Search for the cell housing the specified text and yield its (x, y) center coordinate. 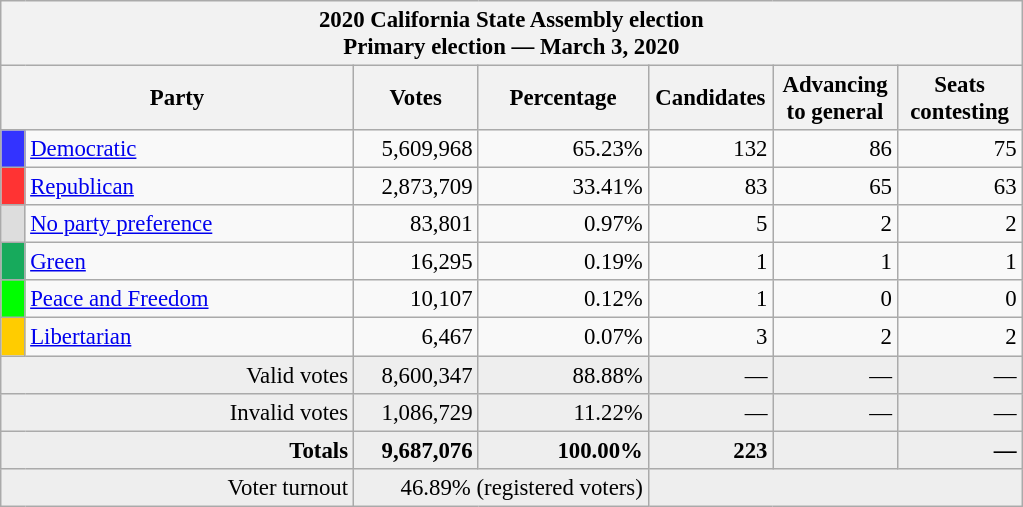
Party (178, 98)
100.00% (563, 450)
Republican (189, 187)
Valid votes (178, 375)
75 (960, 149)
5,609,968 (416, 149)
0.12% (563, 299)
16,295 (416, 262)
Democratic (189, 149)
46.89% (registered voters) (500, 487)
0.19% (563, 262)
Totals (178, 450)
2020 California State Assembly electionPrimary election — March 3, 2020 (512, 34)
9,687,076 (416, 450)
88.88% (563, 375)
10,107 (416, 299)
83,801 (416, 224)
Percentage (563, 98)
Seats contesting (960, 98)
33.41% (563, 187)
86 (836, 149)
Peace and Freedom (189, 299)
Votes (416, 98)
1,086,729 (416, 412)
223 (710, 450)
65 (836, 187)
6,467 (416, 337)
63 (960, 187)
Voter turnout (178, 487)
Invalid votes (178, 412)
Candidates (710, 98)
3 (710, 337)
2,873,709 (416, 187)
Green (189, 262)
5 (710, 224)
11.22% (563, 412)
0.97% (563, 224)
Advancing to general (836, 98)
65.23% (563, 149)
Libertarian (189, 337)
No party preference (189, 224)
8,600,347 (416, 375)
83 (710, 187)
0.07% (563, 337)
132 (710, 149)
